Identify which cell holds the provided text, then report its [x, y] central coordinate. 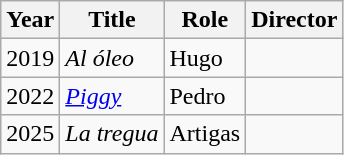
Hugo [205, 58]
La tregua [112, 134]
Pedro [205, 96]
2025 [30, 134]
2022 [30, 96]
Role [205, 20]
Year [30, 20]
Artigas [205, 134]
Title [112, 20]
2019 [30, 58]
Director [294, 20]
Piggy [112, 96]
Al óleo [112, 58]
